Scan for the cell matching the given text and deliver its [X, Y] coordinate at center. 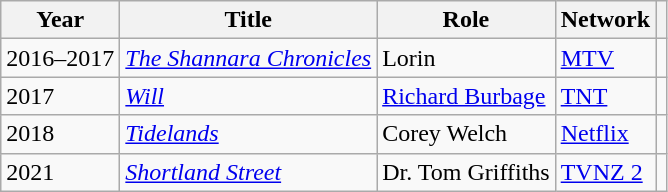
TVNZ 2 [605, 172]
Richard Burbage [466, 96]
Title [248, 20]
Shortland Street [248, 172]
The Shannara Chronicles [248, 58]
Role [466, 20]
Corey Welch [466, 134]
Netflix [605, 134]
2016–2017 [60, 58]
Tidelands [248, 134]
2017 [60, 96]
Year [60, 20]
MTV [605, 58]
TNT [605, 96]
Network [605, 20]
2021 [60, 172]
Lorin [466, 58]
Dr. Tom Griffiths [466, 172]
Will [248, 96]
2018 [60, 134]
